Provide the [X, Y] coordinate of the cell's center where the given text is located.  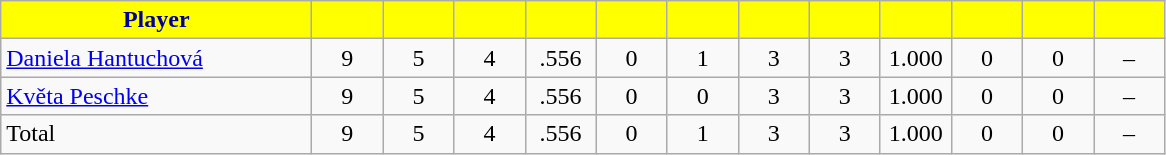
Total [156, 134]
Daniela Hantuchová [156, 58]
Květa Peschke [156, 96]
Player [156, 20]
